For the text-containing cell, return its midpoint in [x, y] coordinate format. 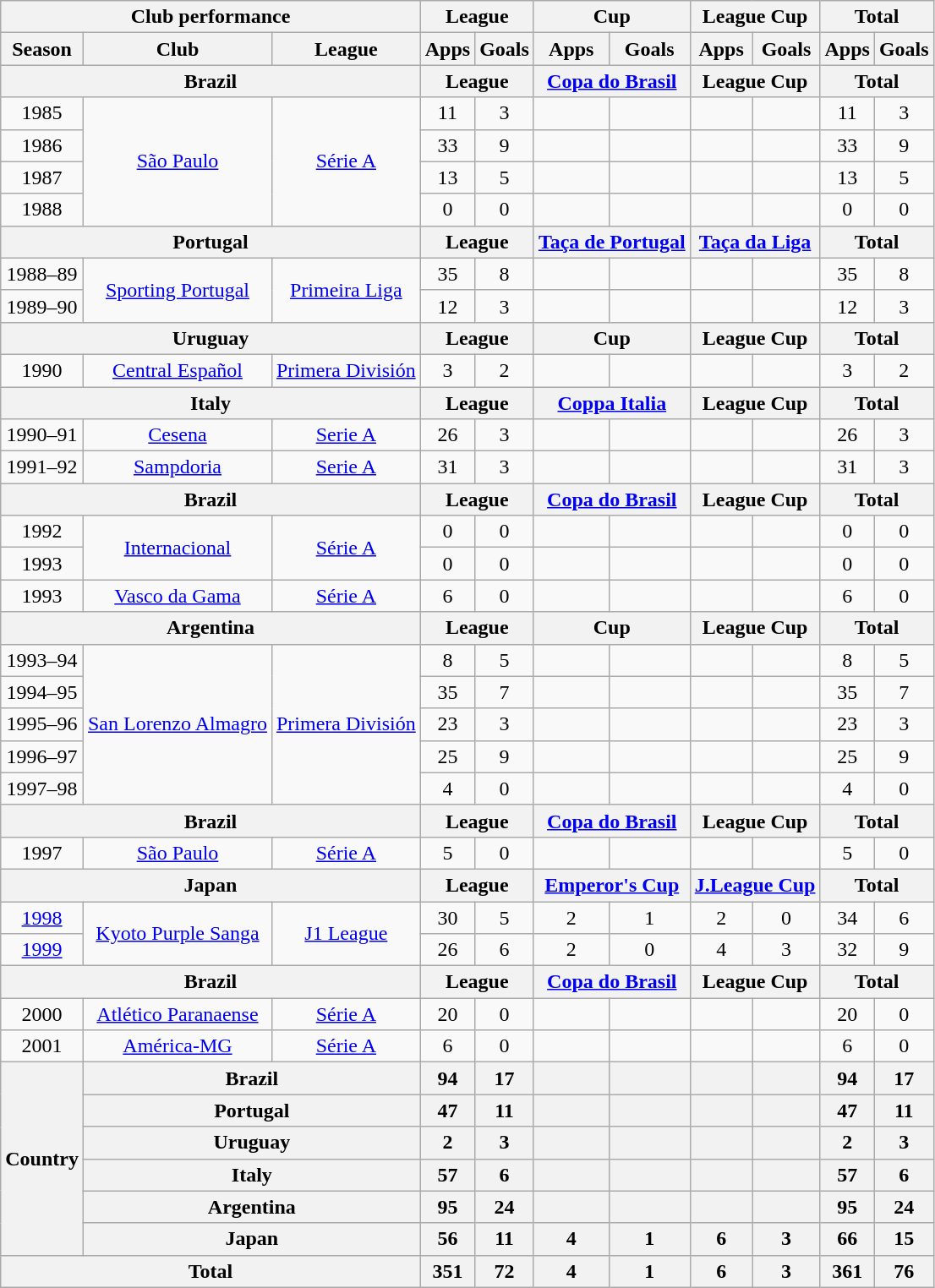
Club [178, 49]
Taça da Liga [755, 242]
2001 [42, 1046]
1985 [42, 113]
1990–91 [42, 435]
1998 [42, 917]
15 [904, 1239]
1992 [42, 532]
1987 [42, 177]
Atlético Paranaense [178, 1014]
1999 [42, 950]
56 [447, 1239]
2000 [42, 1014]
1995–96 [42, 724]
1996–97 [42, 756]
Emperor's Cup [612, 885]
1991–92 [42, 467]
1990 [42, 370]
Central Español [178, 370]
Sampdoria [178, 467]
Club performance [211, 17]
América-MG [178, 1046]
San Lorenzo Almagro [178, 724]
Kyoto Purple Sanga [178, 933]
30 [447, 917]
1988–89 [42, 274]
351 [447, 1271]
Season [42, 49]
J1 League [346, 933]
1986 [42, 145]
Cesena [178, 435]
Vasco da Gama [178, 596]
1989–90 [42, 306]
Taça de Portugal [612, 242]
1994–95 [42, 692]
Internacional [178, 548]
1988 [42, 210]
32 [847, 950]
72 [505, 1271]
66 [847, 1239]
Country [42, 1159]
J.League Cup [755, 885]
1997 [42, 853]
361 [847, 1271]
76 [904, 1271]
1993–94 [42, 660]
Primeira Liga [346, 290]
Coppa Italia [612, 403]
34 [847, 917]
Sporting Portugal [178, 290]
1997–98 [42, 789]
